Determine the [x, y] coordinate at the center of the cell enclosing the given text.  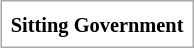
Sitting Government [97, 26]
